Provide the [x, y] coordinate of the cell's center where the given text is located.  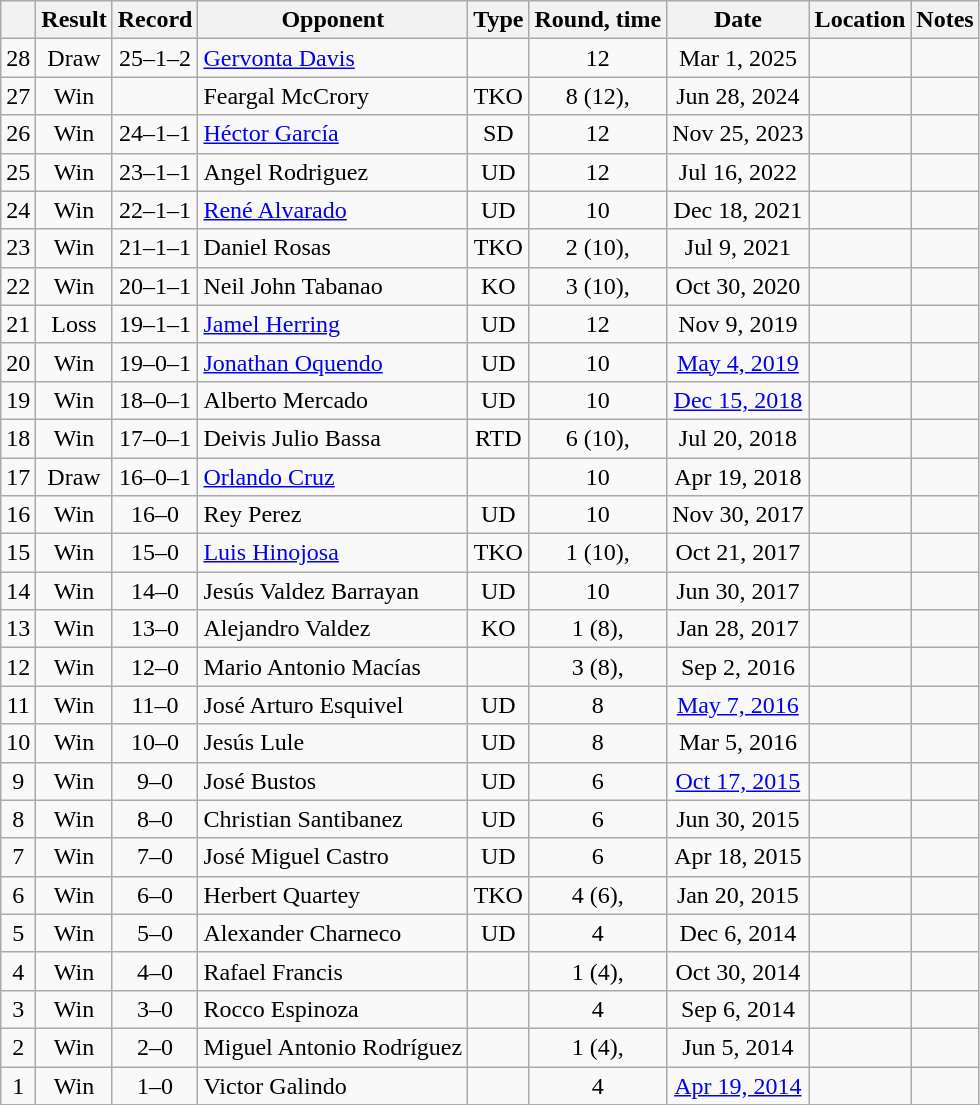
José Arturo Esquivel [333, 705]
Jun 28, 2024 [738, 96]
27 [18, 96]
11–0 [155, 705]
Oct 30, 2020 [738, 286]
Alexander Charneco [333, 933]
15 [18, 553]
4 (6), [598, 895]
3 [18, 1009]
Jun 5, 2014 [738, 1047]
1–0 [155, 1085]
16–0–1 [155, 477]
Herbert Quartey [333, 895]
11 [18, 705]
21–1–1 [155, 248]
Jun 30, 2015 [738, 819]
6 (10), [598, 438]
3–0 [155, 1009]
Round, time [598, 20]
18 [18, 438]
Nov 9, 2019 [738, 324]
18–0–1 [155, 400]
May 4, 2019 [738, 362]
Feargal McCrory [333, 96]
Result [74, 20]
14–0 [155, 591]
4–0 [155, 971]
8–0 [155, 819]
Opponent [333, 20]
Apr 19, 2018 [738, 477]
9–0 [155, 781]
José Bustos [333, 781]
20–1–1 [155, 286]
5 [18, 933]
23 [18, 248]
Mar 1, 2025 [738, 58]
2 (10), [598, 248]
Jun 30, 2017 [738, 591]
Victor Galindo [333, 1085]
Jul 16, 2022 [738, 172]
Rocco Espinoza [333, 1009]
Jonathan Oquendo [333, 362]
Loss [74, 324]
Rafael Francis [333, 971]
24 [18, 210]
23–1–1 [155, 172]
Sep 6, 2014 [738, 1009]
3 (8), [598, 667]
Jul 20, 2018 [738, 438]
26 [18, 134]
Jesús Lule [333, 743]
SD [498, 134]
22 [18, 286]
Jesús Valdez Barrayan [333, 591]
José Miguel Castro [333, 857]
19 [18, 400]
Location [860, 20]
Deivis Julio Bassa [333, 438]
28 [18, 58]
Notes [945, 20]
16 [18, 515]
12–0 [155, 667]
Oct 17, 2015 [738, 781]
René Alvarado [333, 210]
Daniel Rosas [333, 248]
Orlando Cruz [333, 477]
19–1–1 [155, 324]
Record [155, 20]
5–0 [155, 933]
Type [498, 20]
7 [18, 857]
RTD [498, 438]
21 [18, 324]
19–0–1 [155, 362]
8 (12), [598, 96]
Héctor García [333, 134]
Jan 28, 2017 [738, 629]
Nov 30, 2017 [738, 515]
Gervonta Davis [333, 58]
Sep 2, 2016 [738, 667]
Dec 15, 2018 [738, 400]
13–0 [155, 629]
17–0–1 [155, 438]
Jamel Herring [333, 324]
15–0 [155, 553]
Jul 9, 2021 [738, 248]
25–1–2 [155, 58]
2–0 [155, 1047]
1 (10), [598, 553]
16–0 [155, 515]
May 7, 2016 [738, 705]
Date [738, 20]
Oct 30, 2014 [738, 971]
20 [18, 362]
Neil John Tabanao [333, 286]
6–0 [155, 895]
Alejandro Valdez [333, 629]
2 [18, 1047]
Rey Perez [333, 515]
14 [18, 591]
3 (10), [598, 286]
Apr 19, 2014 [738, 1085]
Miguel Antonio Rodríguez [333, 1047]
Angel Rodriguez [333, 172]
1 (8), [598, 629]
Dec 6, 2014 [738, 933]
Mario Antonio Macías [333, 667]
13 [18, 629]
24–1–1 [155, 134]
Oct 21, 2017 [738, 553]
10–0 [155, 743]
Mar 5, 2016 [738, 743]
Nov 25, 2023 [738, 134]
Jan 20, 2015 [738, 895]
7–0 [155, 857]
25 [18, 172]
Apr 18, 2015 [738, 857]
Luis Hinojosa [333, 553]
22–1–1 [155, 210]
17 [18, 477]
9 [18, 781]
Christian Santibanez [333, 819]
1 [18, 1085]
Dec 18, 2021 [738, 210]
Alberto Mercado [333, 400]
